Return [X, Y] of the center of cell containing provided text 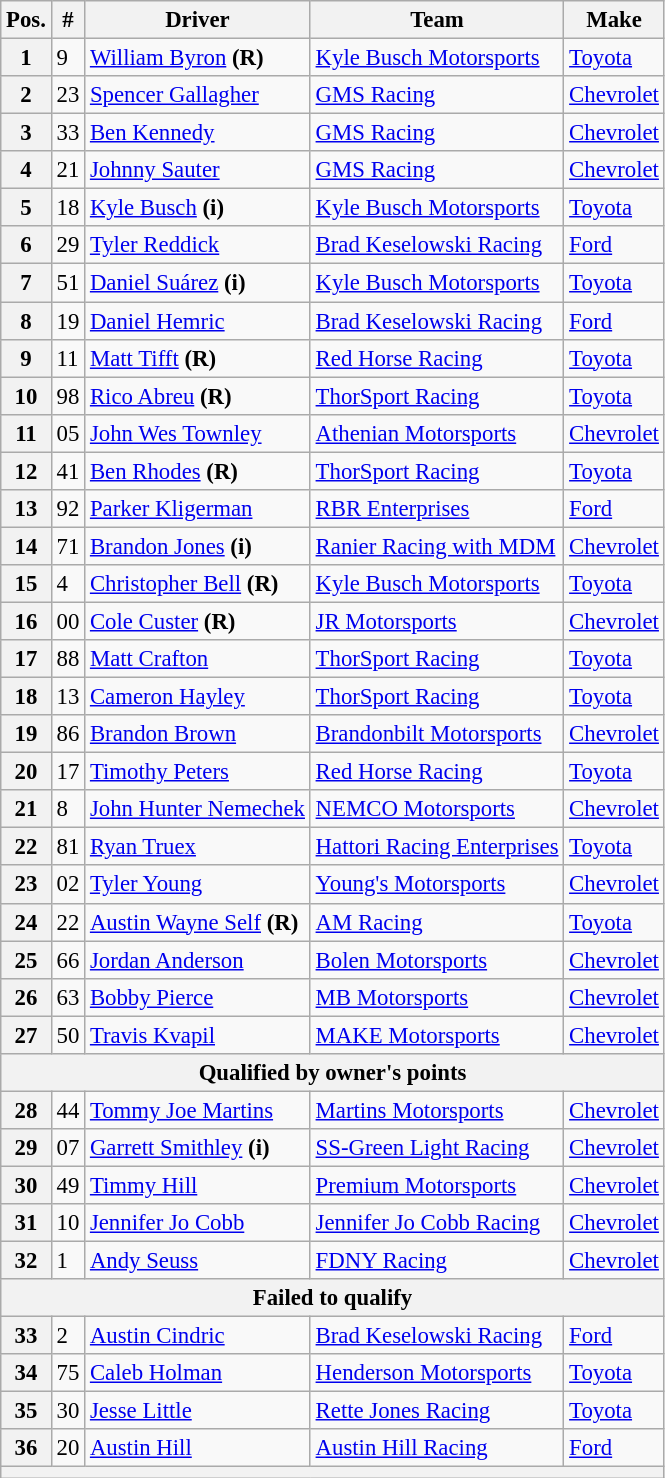
Timothy Peters [198, 772]
15 [26, 584]
JR Motorsports [437, 621]
Jennifer Jo Cobb Racing [437, 1223]
Team [437, 20]
Driver [198, 20]
Cole Custer (R) [198, 621]
Athenian Motorsports [437, 433]
Christopher Bell (R) [198, 584]
26 [26, 997]
Johnny Sauter [198, 170]
Henderson Motorsports [437, 1373]
RBR Enterprises [437, 509]
Daniel Hemric [198, 321]
Failed to qualify [332, 1298]
28 [26, 1110]
Brandon Brown [198, 734]
98 [68, 396]
63 [68, 997]
Young's Motorsports [437, 885]
71 [68, 546]
Matt Crafton [198, 659]
92 [68, 509]
12 [26, 471]
Ranier Racing with MDM [437, 546]
00 [68, 621]
Spencer Gallagher [198, 95]
Jennifer Jo Cobb [198, 1223]
50 [68, 1035]
35 [26, 1411]
Jesse Little [198, 1411]
25 [26, 960]
16 [26, 621]
81 [68, 847]
88 [68, 659]
34 [26, 1373]
# [68, 20]
SS-Green Light Racing [437, 1148]
Rette Jones Racing [437, 1411]
Parker Kligerman [198, 509]
44 [68, 1110]
Rico Abreu (R) [198, 396]
Ben Rhodes (R) [198, 471]
31 [26, 1223]
Brandonbilt Motorsports [437, 734]
66 [68, 960]
Matt Tifft (R) [198, 358]
86 [68, 734]
36 [26, 1449]
John Hunter Nemechek [198, 809]
5 [26, 208]
Austin Hill [198, 1449]
Tyler Reddick [198, 245]
NEMCO Motorsports [437, 809]
05 [68, 433]
Caleb Holman [198, 1373]
Austin Hill Racing [437, 1449]
Kyle Busch (i) [198, 208]
Qualified by owner's points [332, 1073]
3 [26, 133]
Bobby Pierce [198, 997]
14 [26, 546]
Timmy Hill [198, 1185]
Martins Motorsports [437, 1110]
Travis Kvapil [198, 1035]
Andy Seuss [198, 1261]
Cameron Hayley [198, 697]
Make [614, 20]
7 [26, 283]
Austin Wayne Self (R) [198, 922]
Tommy Joe Martins [198, 1110]
FDNY Racing [437, 1261]
Hattori Racing Enterprises [437, 847]
49 [68, 1185]
07 [68, 1148]
Ryan Truex [198, 847]
27 [26, 1035]
Ben Kennedy [198, 133]
Pos. [26, 20]
AM Racing [437, 922]
51 [68, 283]
02 [68, 885]
MB Motorsports [437, 997]
William Byron (R) [198, 58]
41 [68, 471]
John Wes Townley [198, 433]
24 [26, 922]
6 [26, 245]
Bolen Motorsports [437, 960]
Garrett Smithley (i) [198, 1148]
Jordan Anderson [198, 960]
Tyler Young [198, 885]
Daniel Suárez (i) [198, 283]
Brandon Jones (i) [198, 546]
32 [26, 1261]
Premium Motorsports [437, 1185]
MAKE Motorsports [437, 1035]
75 [68, 1373]
Austin Cindric [198, 1336]
